For the text-containing cell, return its midpoint in (x, y) coordinate format. 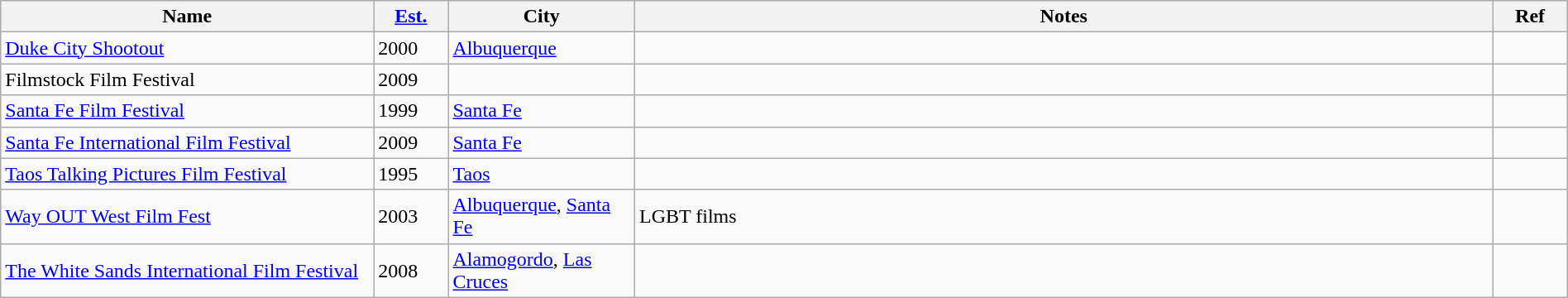
2008 (411, 270)
Name (187, 17)
City (542, 17)
Notes (1064, 17)
Santa Fe International Film Festival (187, 142)
Albuquerque (542, 48)
Taos (542, 174)
The White Sands International Film Festival (187, 270)
Santa Fe Film Festival (187, 111)
1995 (411, 174)
Filmstock Film Festival (187, 79)
2000 (411, 48)
Est. (411, 17)
Albuquerque, Santa Fe (542, 217)
LGBT films (1064, 217)
Ref (1530, 17)
Alamogordo, Las Cruces (542, 270)
Duke City Shootout (187, 48)
Taos Talking Pictures Film Festival (187, 174)
1999 (411, 111)
Way OUT West Film Fest (187, 217)
2003 (411, 217)
